Identify which cell holds the provided text, then report its [X, Y] central coordinate. 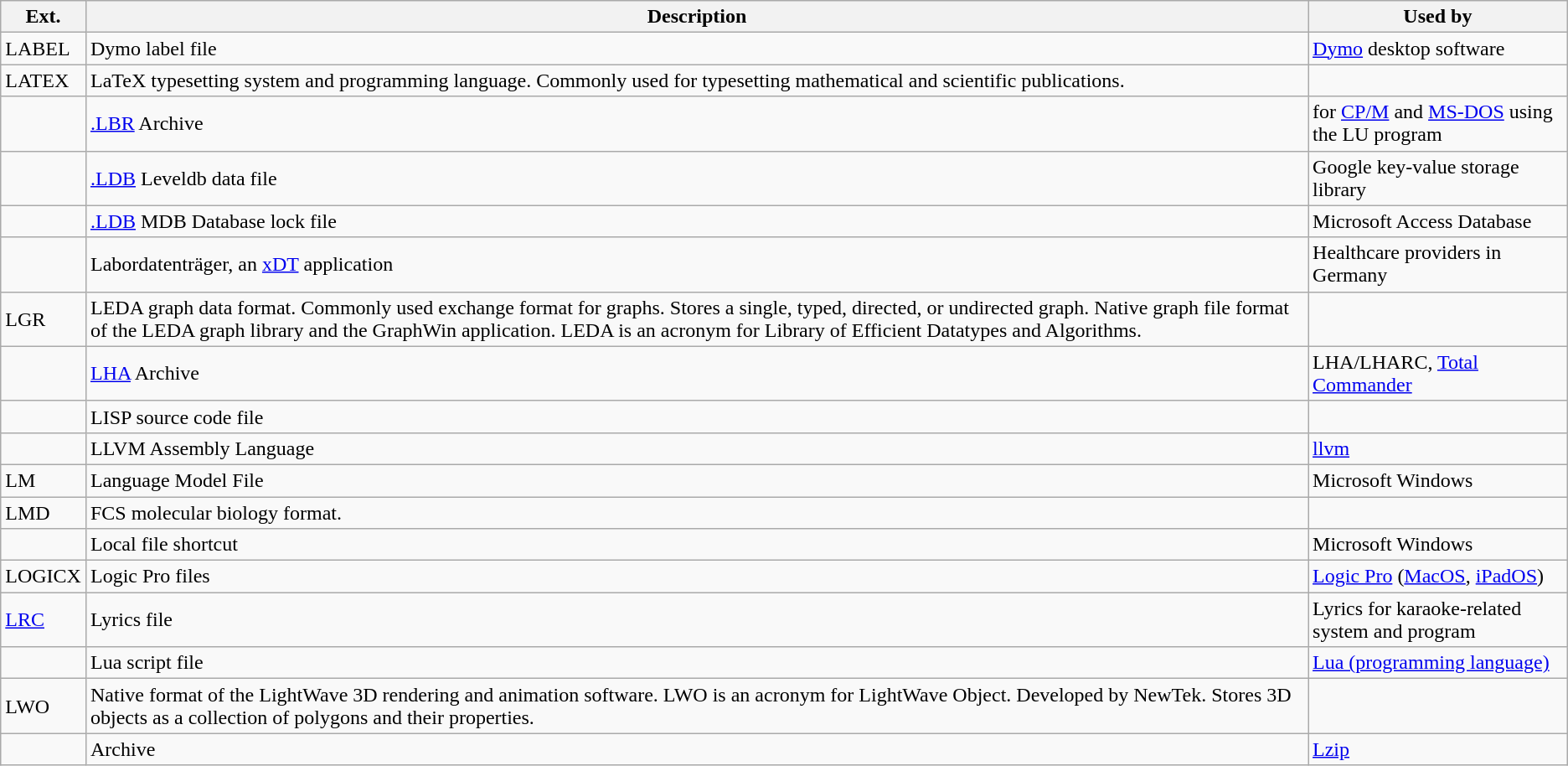
LM [44, 480]
LISP source code file [697, 417]
llvm [1438, 448]
Lyrics file [697, 620]
LHA Archive [697, 374]
Local file shortcut [697, 545]
Lyrics for karaoke-related system and program [1438, 620]
.LBR Archive [697, 124]
Archive [697, 749]
LWO [44, 706]
.LDB Leveldb data file [697, 178]
Dymo label file [697, 49]
LOGICX [44, 577]
LHA/LHARC, Total Commander [1438, 374]
for CP/M and MS-DOS using the LU program [1438, 124]
Logic Pro (MacOS, iPadOS) [1438, 577]
LLVM Assembly Language [697, 448]
Ext. [44, 17]
Dymo desktop software [1438, 49]
Microsoft Access Database [1438, 221]
Language Model File [697, 480]
Lua script file [697, 663]
Used by [1438, 17]
LaTeX typesetting system and programming language. Commonly used for typesetting mathematical and scientific publications. [697, 80]
Lzip [1438, 749]
Logic Pro files [697, 577]
LRC [44, 620]
Healthcare providers in Germany [1438, 265]
.LDB MDB Database lock file [697, 221]
LATEX [44, 80]
Lua (programming language) [1438, 663]
Description [697, 17]
FCS molecular biology format. [697, 512]
LMD [44, 512]
LGR [44, 318]
Google key-value storage library [1438, 178]
LABEL [44, 49]
Labordatenträger, an xDT application [697, 265]
